Locate the cell with the specified text and output its (X, Y) center coordinate. 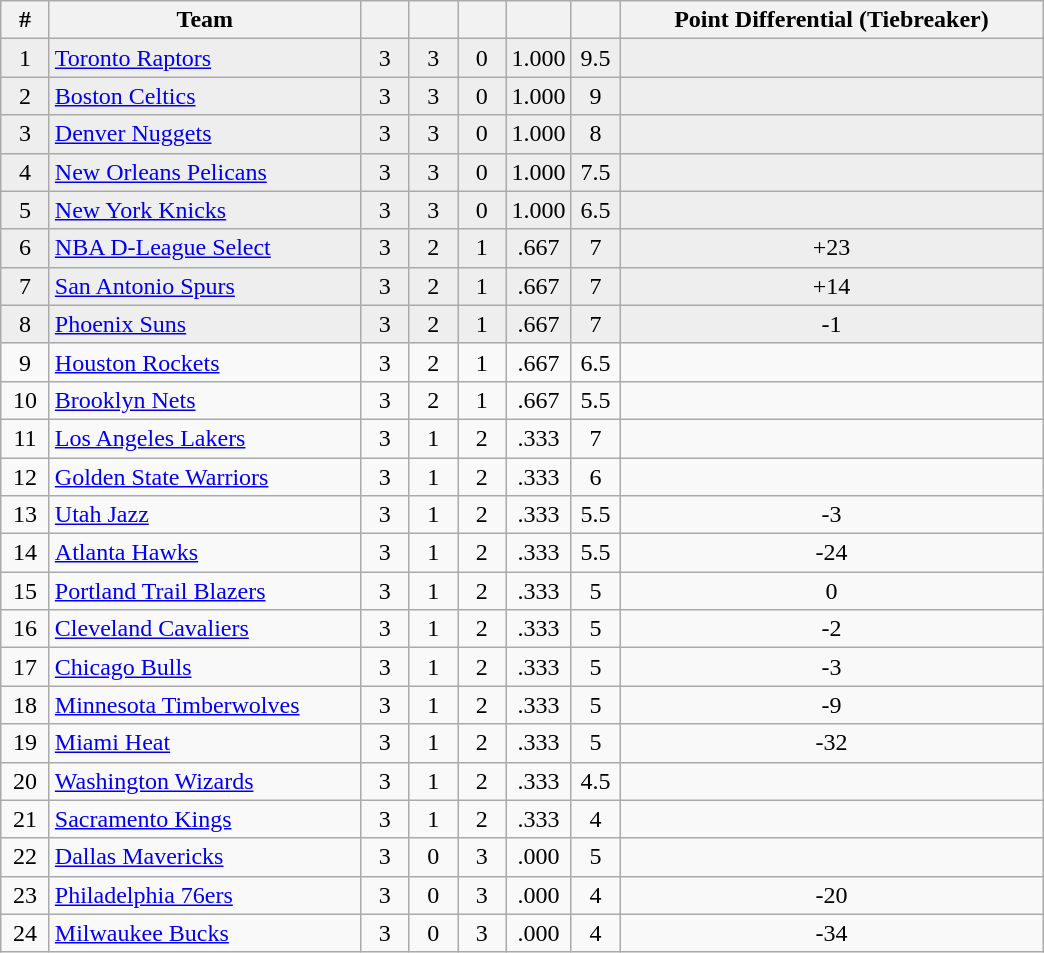
10 (26, 400)
12 (26, 477)
Brooklyn Nets (204, 400)
-20 (832, 895)
Los Angeles Lakers (204, 438)
4.5 (596, 781)
Houston Rockets (204, 362)
Chicago Bulls (204, 667)
17 (26, 667)
18 (26, 705)
20 (26, 781)
-9 (832, 705)
-1 (832, 324)
Phoenix Suns (204, 324)
15 (26, 591)
Point Differential (Tiebreaker) (832, 20)
7.5 (596, 172)
-32 (832, 743)
# (26, 20)
Dallas Mavericks (204, 857)
Utah Jazz (204, 515)
+14 (832, 286)
Toronto Raptors (204, 58)
Minnesota Timberwolves (204, 705)
24 (26, 933)
NBA D-League Select (204, 248)
19 (26, 743)
+23 (832, 248)
-24 (832, 553)
13 (26, 515)
Portland Trail Blazers (204, 591)
Golden State Warriors (204, 477)
Milwaukee Bucks (204, 933)
Philadelphia 76ers (204, 895)
Atlanta Hawks (204, 553)
-34 (832, 933)
23 (26, 895)
21 (26, 819)
Boston Celtics (204, 96)
San Antonio Spurs (204, 286)
Denver Nuggets (204, 134)
Washington Wizards (204, 781)
Miami Heat (204, 743)
New York Knicks (204, 210)
New Orleans Pelicans (204, 172)
Team (204, 20)
Cleveland Cavaliers (204, 629)
11 (26, 438)
14 (26, 553)
-2 (832, 629)
16 (26, 629)
Sacramento Kings (204, 819)
9.5 (596, 58)
22 (26, 857)
